Capture the cell that displays the provided text and extract its [X, Y] central coordinate. 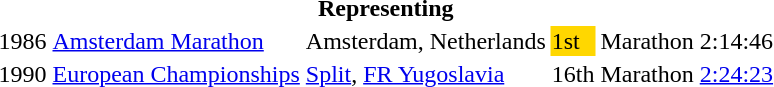
1st [573, 41]
Amsterdam, Netherlands [426, 41]
Marathon [647, 41]
2:14:46 [736, 41]
Amsterdam Marathon [176, 41]
